Return the (X, Y) coordinate for the center point of the cell that contains the specified text.  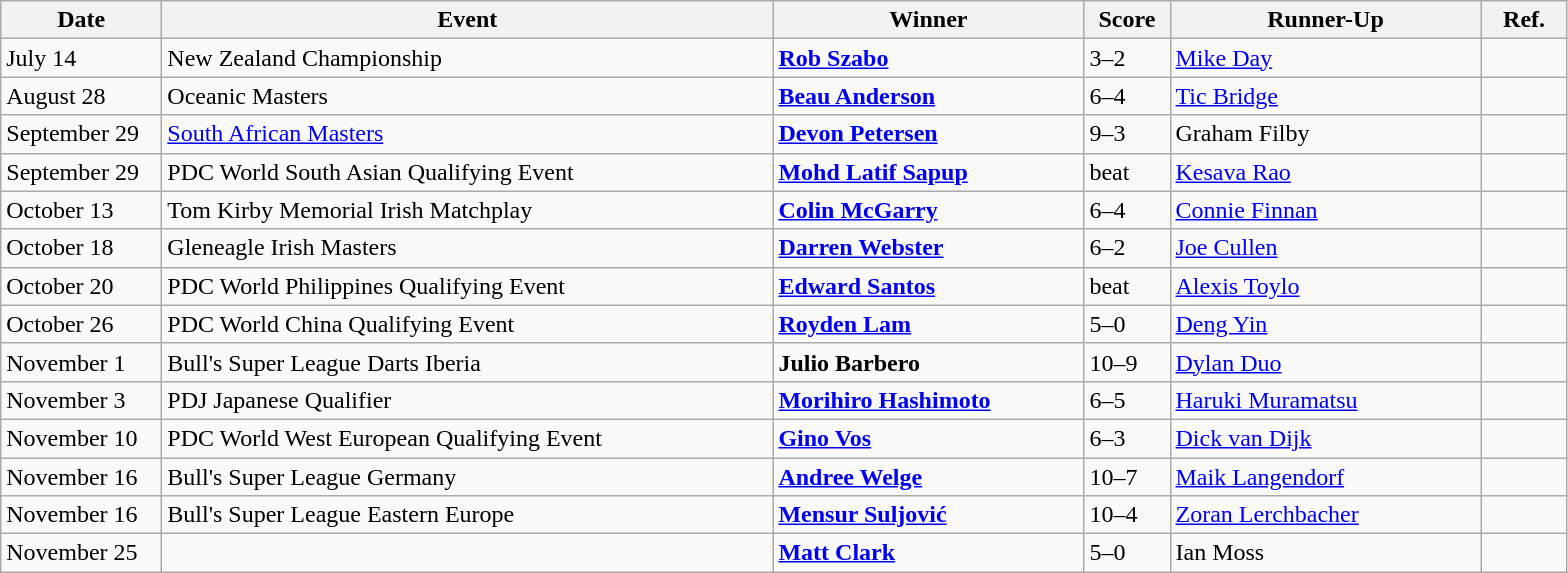
PDC World China Qualifying Event (468, 324)
10–9 (1127, 362)
November 25 (82, 553)
Maik Langendorf (1326, 477)
Graham Filby (1326, 134)
Darren Webster (928, 248)
Winner (928, 20)
10–4 (1127, 515)
PDC World Philippines Qualifying Event (468, 286)
6–5 (1127, 400)
Devon Petersen (928, 134)
October 13 (82, 210)
Rob Szabo (928, 58)
South African Masters (468, 134)
October 26 (82, 324)
Gino Vos (928, 438)
6–3 (1127, 438)
Score (1127, 20)
November 3 (82, 400)
October 20 (82, 286)
November 10 (82, 438)
Oceanic Masters (468, 96)
PDJ Japanese Qualifier (468, 400)
July 14 (82, 58)
Tom Kirby Memorial Irish Matchplay (468, 210)
Event (468, 20)
Bull's Super League Germany (468, 477)
6–2 (1127, 248)
Colin McGarry (928, 210)
PDC World South Asian Qualifying Event (468, 172)
Mohd Latif Sapup (928, 172)
Dick van Dijk (1326, 438)
Ian Moss (1326, 553)
Edward Santos (928, 286)
November 1 (82, 362)
Tic Bridge (1326, 96)
Julio Barbero (928, 362)
Bull's Super League Eastern Europe (468, 515)
Joe Cullen (1326, 248)
Matt Clark (928, 553)
Royden Lam (928, 324)
Zoran Lerchbacher (1326, 515)
Kesava Rao (1326, 172)
Mike Day (1326, 58)
New Zealand Championship (468, 58)
Connie Finnan (1326, 210)
Bull's Super League Darts Iberia (468, 362)
August 28 (82, 96)
10–7 (1127, 477)
Beau Anderson (928, 96)
Runner-Up (1326, 20)
Haruki Muramatsu (1326, 400)
October 18 (82, 248)
Gleneagle Irish Masters (468, 248)
Date (82, 20)
9–3 (1127, 134)
3–2 (1127, 58)
Deng Yin (1326, 324)
PDC World West European Qualifying Event (468, 438)
Alexis Toylo (1326, 286)
Ref. (1524, 20)
Morihiro Hashimoto (928, 400)
Dylan Duo (1326, 362)
Mensur Suljović (928, 515)
Andree Welge (928, 477)
